Extract the [x, y] coordinate from the center of the cell holding the provided text.  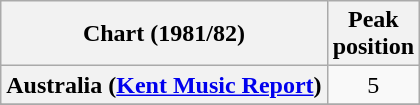
Australia (Kent Music Report) [164, 85]
Chart (1981/82) [164, 34]
Peakposition [373, 34]
5 [373, 85]
